Capture the cell that displays the provided text and extract its [x, y] central coordinate. 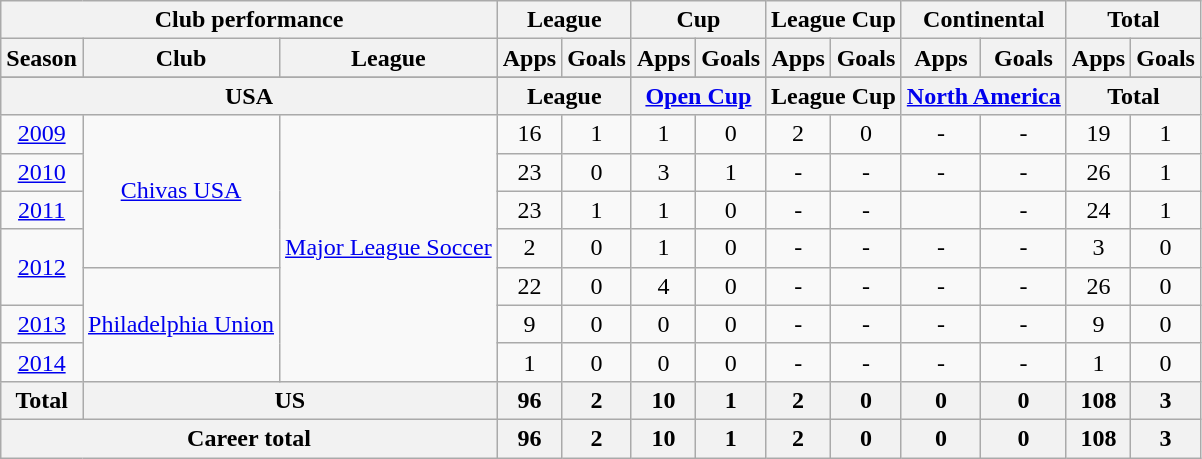
2012 [42, 267]
19 [1098, 134]
North America [984, 96]
Career total [249, 438]
Club [180, 58]
USA [249, 96]
2010 [42, 172]
22 [529, 286]
Philadelphia Union [180, 324]
2013 [42, 324]
US [290, 400]
Season [42, 58]
24 [1098, 210]
4 [663, 286]
Chivas USA [180, 191]
2011 [42, 210]
Club performance [249, 20]
Open Cup [698, 96]
Cup [698, 20]
2009 [42, 134]
Continental [984, 20]
2014 [42, 362]
Major League Soccer [389, 248]
16 [529, 134]
